Detect which cell encompasses the target text, then output its [X, Y] center coordinate. 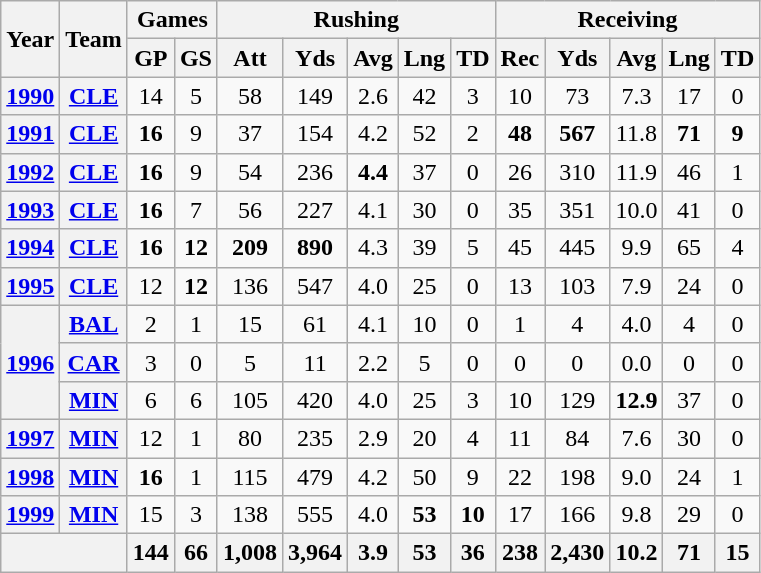
52 [424, 134]
890 [316, 248]
9.8 [636, 515]
48 [520, 134]
445 [578, 248]
1,008 [250, 553]
166 [578, 515]
1996 [30, 362]
9.9 [636, 248]
29 [689, 515]
227 [316, 210]
1999 [30, 515]
1994 [30, 248]
58 [250, 96]
GP [150, 58]
10.2 [636, 553]
39 [424, 248]
84 [578, 438]
115 [250, 477]
209 [250, 248]
73 [578, 96]
1998 [30, 477]
235 [316, 438]
Receiving [628, 20]
7.6 [636, 438]
20 [424, 438]
2.6 [374, 96]
4.4 [374, 172]
35 [520, 210]
41 [689, 210]
22 [520, 477]
7.9 [636, 286]
12.9 [636, 400]
567 [578, 134]
1992 [30, 172]
2.9 [374, 438]
61 [316, 324]
BAL [94, 324]
1990 [30, 96]
198 [578, 477]
2.2 [374, 362]
7 [196, 210]
1997 [30, 438]
547 [316, 286]
36 [473, 553]
65 [689, 248]
138 [250, 515]
10.0 [636, 210]
CAR [94, 362]
11.8 [636, 134]
GS [196, 58]
46 [689, 172]
45 [520, 248]
50 [424, 477]
154 [316, 134]
13 [520, 286]
Team [94, 39]
Att [250, 58]
3.9 [374, 553]
11.9 [636, 172]
479 [316, 477]
149 [316, 96]
136 [250, 286]
56 [250, 210]
Games [172, 20]
555 [316, 515]
420 [316, 400]
310 [578, 172]
Rec [520, 58]
3,964 [316, 553]
129 [578, 400]
144 [150, 553]
54 [250, 172]
1995 [30, 286]
2,430 [578, 553]
7.3 [636, 96]
105 [250, 400]
4.3 [374, 248]
1993 [30, 210]
9.0 [636, 477]
238 [520, 553]
103 [578, 286]
42 [424, 96]
Rushing [356, 20]
80 [250, 438]
0.0 [636, 362]
Year [30, 39]
14 [150, 96]
236 [316, 172]
1991 [30, 134]
351 [578, 210]
66 [196, 553]
26 [520, 172]
